Extract the [X, Y] coordinate from the center of the cell holding the provided text.  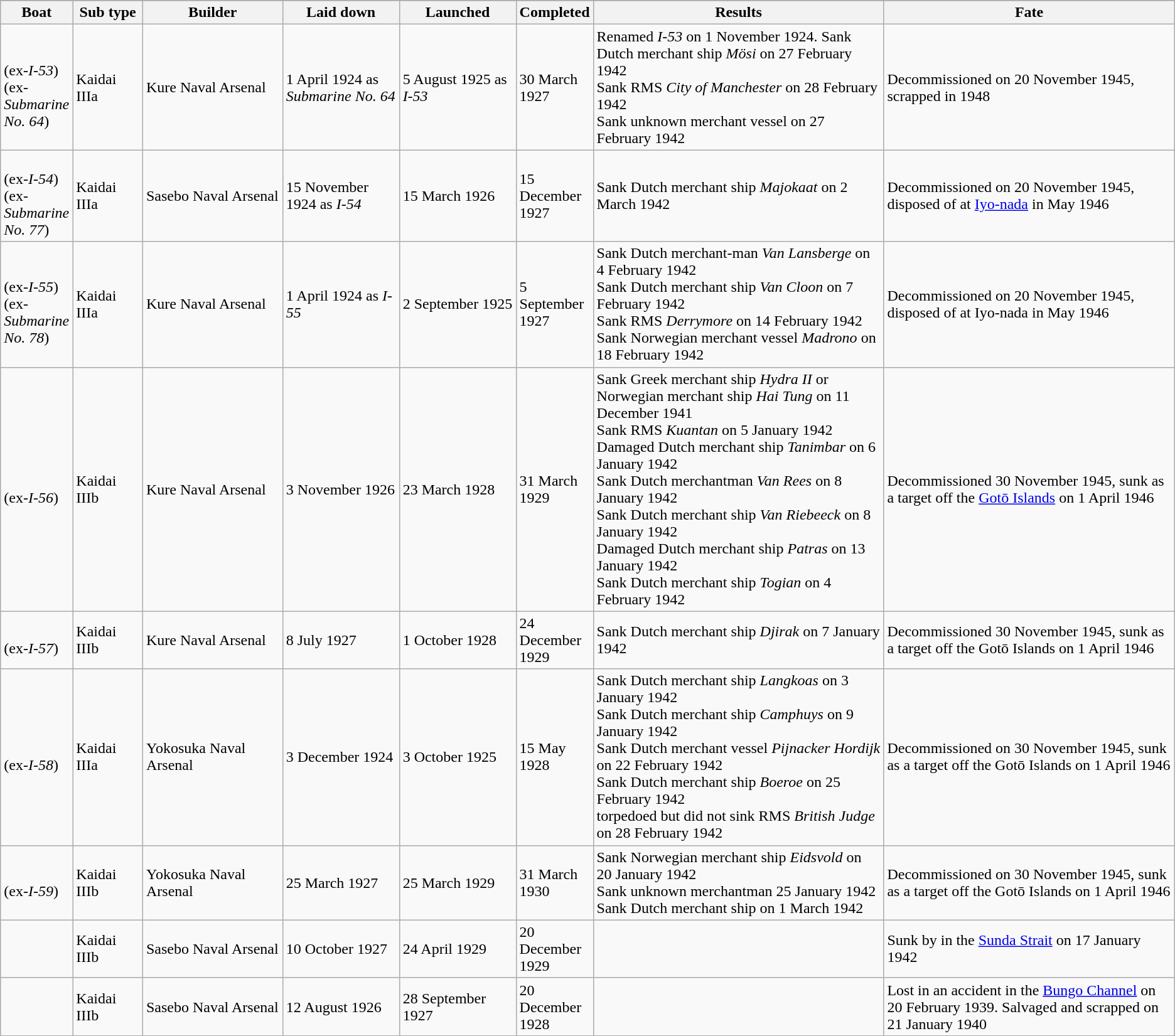
(ex-I-59) [36, 882]
25 March 1929 [458, 882]
15 November 1924 as I-54 [341, 196]
28 September 1927 [458, 1007]
(ex-I-57) [36, 640]
2 September 1925 [458, 304]
(ex-I-58) [36, 757]
24 April 1929 [458, 949]
24 December 1929 [555, 640]
(ex-I-54)(ex-Submarine No. 77) [36, 196]
5 September 1927 [555, 304]
(ex-I-55)(ex-Submarine No. 78) [36, 304]
Sunk by in the Sunda Strait on 17 January 1942 [1029, 949]
12 August 1926 [341, 1007]
20 December 1928 [555, 1007]
25 March 1927 [341, 882]
Sank Dutch merchant ship Djirak on 7 January 1942 [738, 640]
Sank Dutch merchant ship Majokaat on 2 March 1942 [738, 196]
3 October 1925 [458, 757]
1 October 1928 [458, 640]
Builder [212, 13]
15 December 1927 [555, 196]
Sub type [108, 13]
Fate [1029, 13]
Completed [555, 13]
5 August 1925 as I-53 [458, 87]
Laid down [341, 13]
1 April 1924 as I-55 [341, 304]
10 October 1927 [341, 949]
31 March 1930 [555, 882]
30 March 1927 [555, 87]
Boat [36, 13]
Decommissioned on 20 November 1945, scrapped in 1948 [1029, 87]
31 March 1929 [555, 489]
(ex-I-56) [36, 489]
20 December 1929 [555, 949]
23 March 1928 [458, 489]
3 November 1926 [341, 489]
8 July 1927 [341, 640]
Results [738, 13]
15 March 1926 [458, 196]
Lost in an accident in the Bungo Channel on 20 February 1939. Salvaged and scrapped on 21 January 1940 [1029, 1007]
(ex-I-53)(ex-Submarine No. 64) [36, 87]
Launched [458, 13]
1 April 1924 as Submarine No. 64 [341, 87]
3 December 1924 [341, 757]
Sank Norwegian merchant ship Eidsvold on 20 January 1942Sank unknown merchantman 25 January 1942Sank Dutch merchant ship on 1 March 1942 [738, 882]
15 May 1928 [555, 757]
